Determine the [x, y] coordinate at the center of the cell enclosing the given text.  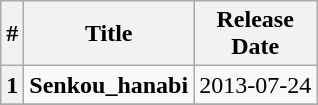
Senkou_hanabi [109, 85]
1 [12, 85]
Title [109, 34]
Release Date [256, 34]
2013-07-24 [256, 85]
# [12, 34]
